Output the [x, y] coordinate of the center of the cell containing the given text.  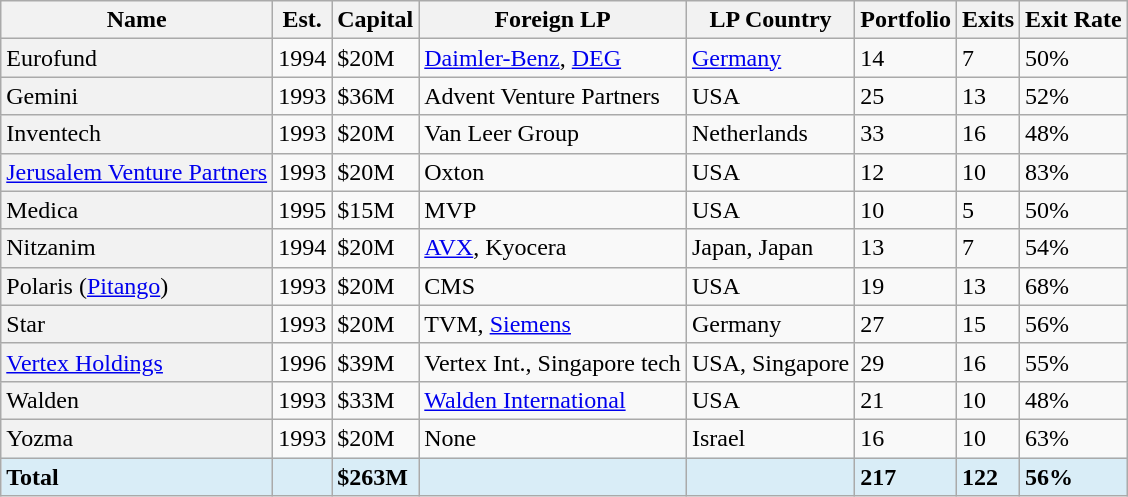
Van Leer Group [553, 134]
CMS [553, 286]
19 [906, 286]
Israel [770, 438]
12 [906, 172]
25 [906, 96]
122 [988, 477]
Japan, Japan [770, 248]
Eurofund [137, 58]
54% [1074, 248]
Advent Venture Partners [553, 96]
15 [988, 324]
Jerusalem Venture Partners [137, 172]
83% [1074, 172]
Polaris (Pitango) [137, 286]
Portfolio [906, 20]
Vertex Holdings [137, 362]
Walden International [553, 400]
63% [1074, 438]
LP Country [770, 20]
$15M [376, 210]
TVM, Siemens [553, 324]
1996 [302, 362]
217 [906, 477]
Daimler-Benz, DEG [553, 58]
Name [137, 20]
Netherlands [770, 134]
$36M [376, 96]
USA, Singapore [770, 362]
52% [1074, 96]
Total [137, 477]
Yozma [137, 438]
Oxton [553, 172]
None [553, 438]
Nitzanim [137, 248]
Gemini [137, 96]
33 [906, 134]
Star [137, 324]
$33M [376, 400]
55% [1074, 362]
14 [906, 58]
5 [988, 210]
Inventech [137, 134]
21 [906, 400]
29 [906, 362]
Walden [137, 400]
Medica [137, 210]
Capital [376, 20]
68% [1074, 286]
Est. [302, 20]
Exits [988, 20]
Vertex Int., Singapore tech [553, 362]
AVX, Kyocera [553, 248]
$263M [376, 477]
1995 [302, 210]
27 [906, 324]
$39M [376, 362]
Foreign LP [553, 20]
MVP [553, 210]
Exit Rate [1074, 20]
